Search for the cell housing the specified text and yield its (x, y) center coordinate. 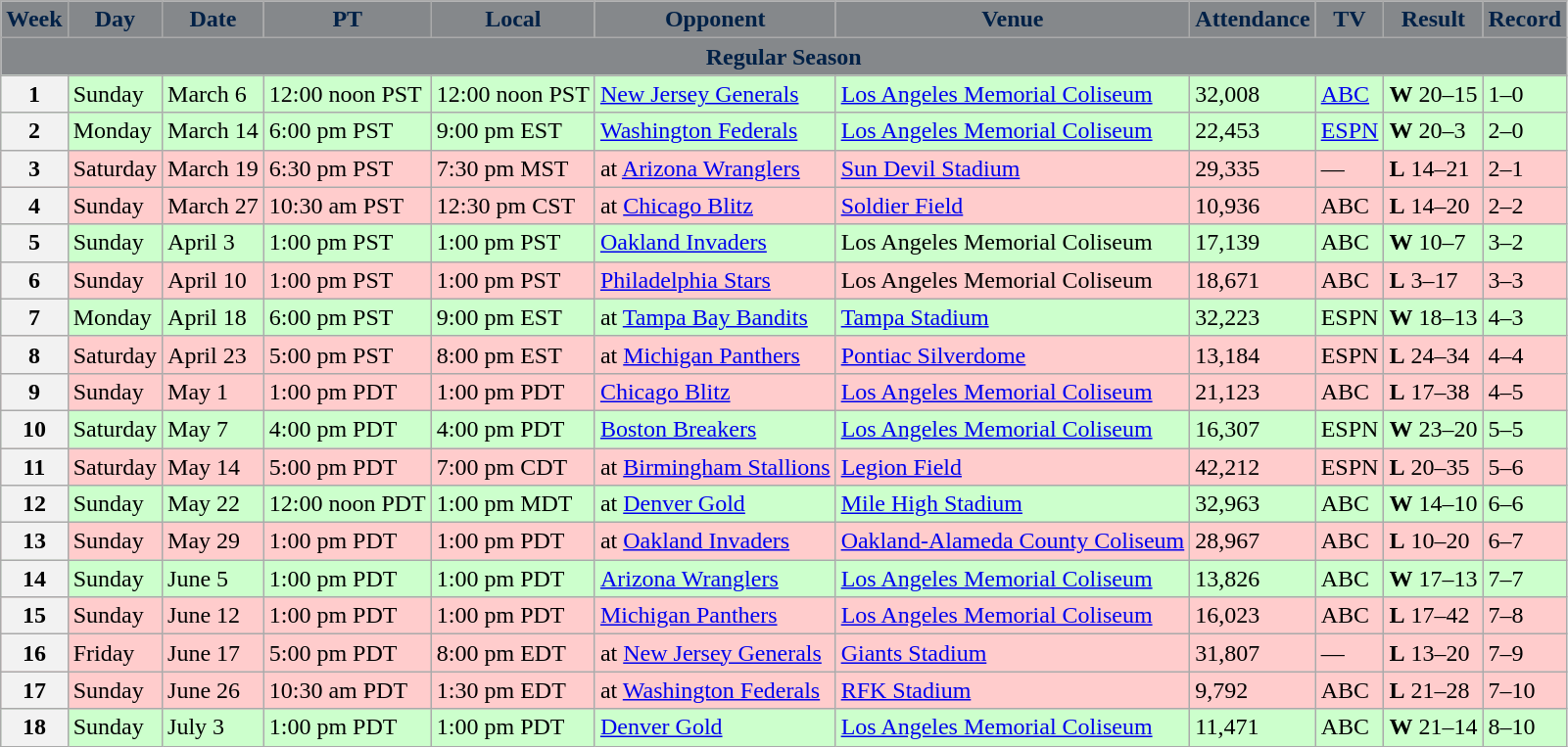
42,212 (1253, 467)
2–1 (1525, 168)
L 21–28 (1434, 690)
4 (34, 206)
June 5 (214, 579)
8:00 pm EST (513, 354)
W 17–13 (1434, 579)
29,335 (1253, 168)
at Arizona Wranglers (715, 168)
March 19 (214, 168)
12 (34, 504)
7 (34, 317)
L 20–35 (1434, 467)
RFK Stadium (1013, 690)
Michigan Panthers (715, 616)
at Oakland Invaders (715, 541)
16,307 (1253, 429)
18,671 (1253, 280)
Tampa Stadium (1013, 317)
April 3 (214, 243)
11,471 (1253, 727)
March 14 (214, 131)
Soldier Field (1013, 206)
5 (34, 243)
April 23 (214, 354)
4–5 (1525, 392)
16,023 (1253, 616)
at Birmingham Stallions (715, 467)
7–7 (1525, 579)
W 21–14 (1434, 727)
Result (1434, 20)
Legion Field (1013, 467)
Day (115, 20)
L 14–21 (1434, 168)
June 17 (214, 653)
Week (34, 20)
Attendance (1253, 20)
Record (1525, 20)
22,453 (1253, 131)
at Tampa Bay Bandits (715, 317)
Friday (115, 653)
1:30 pm EDT (513, 690)
6–6 (1525, 504)
W 18–13 (1434, 317)
11 (34, 467)
Arizona Wranglers (715, 579)
10 (34, 429)
May 29 (214, 541)
L 17–42 (1434, 616)
July 3 (214, 727)
1–0 (1525, 94)
15 (34, 616)
9,792 (1253, 690)
L 13–20 (1434, 653)
28,967 (1253, 541)
at Washington Federals (715, 690)
March 6 (214, 94)
14 (34, 579)
W 20–3 (1434, 131)
17 (34, 690)
10,936 (1253, 206)
W 10–7 (1434, 243)
April 18 (214, 317)
10:30 am PST (347, 206)
May 22 (214, 504)
L 24–34 (1434, 354)
Philadelphia Stars (715, 280)
3–2 (1525, 243)
at Michigan Panthers (715, 354)
Chicago Blitz (715, 392)
May 7 (214, 429)
5–5 (1525, 429)
2–2 (1525, 206)
8:00 pm EDT (513, 653)
Venue (1013, 20)
6–7 (1525, 541)
4–3 (1525, 317)
New Jersey Generals (715, 94)
7:30 pm MST (513, 168)
June 26 (214, 690)
18 (34, 727)
Giants Stadium (1013, 653)
Denver Gold (715, 727)
Sun Devil Stadium (1013, 168)
12:30 pm CST (513, 206)
L 10–20 (1434, 541)
Local (513, 20)
Oakland Invaders (715, 243)
9 (34, 392)
7–8 (1525, 616)
7–9 (1525, 653)
May 1 (214, 392)
Opponent (715, 20)
7:00 pm CDT (513, 467)
6:30 pm PST (347, 168)
2–0 (1525, 131)
PT (347, 20)
TV (1350, 20)
Washington Federals (715, 131)
L 14–20 (1434, 206)
17,139 (1253, 243)
Boston Breakers (715, 429)
5–6 (1525, 467)
10:30 am PDT (347, 690)
31,807 (1253, 653)
L 3–17 (1434, 280)
4–4 (1525, 354)
32,223 (1253, 317)
16 (34, 653)
1:00 pm MDT (513, 504)
Pontiac Silverdome (1013, 354)
1 (34, 94)
32,008 (1253, 94)
Mile High Stadium (1013, 504)
W 14–10 (1434, 504)
W 23–20 (1434, 429)
21,123 (1253, 392)
at Denver Gold (715, 504)
Date (214, 20)
13 (34, 541)
13,826 (1253, 579)
May 14 (214, 467)
at Chicago Blitz (715, 206)
6 (34, 280)
12:00 noon PDT (347, 504)
13,184 (1253, 354)
L 17–38 (1434, 392)
June 12 (214, 616)
2 (34, 131)
7–10 (1525, 690)
3–3 (1525, 280)
W 20–15 (1434, 94)
at New Jersey Generals (715, 653)
8 (34, 354)
8–10 (1525, 727)
3 (34, 168)
March 27 (214, 206)
Regular Season (784, 57)
Oakland-Alameda County Coliseum (1013, 541)
April 10 (214, 280)
32,963 (1253, 504)
5:00 pm PST (347, 354)
